Provide the [x, y] coordinate of the cell's center where the given text is located.  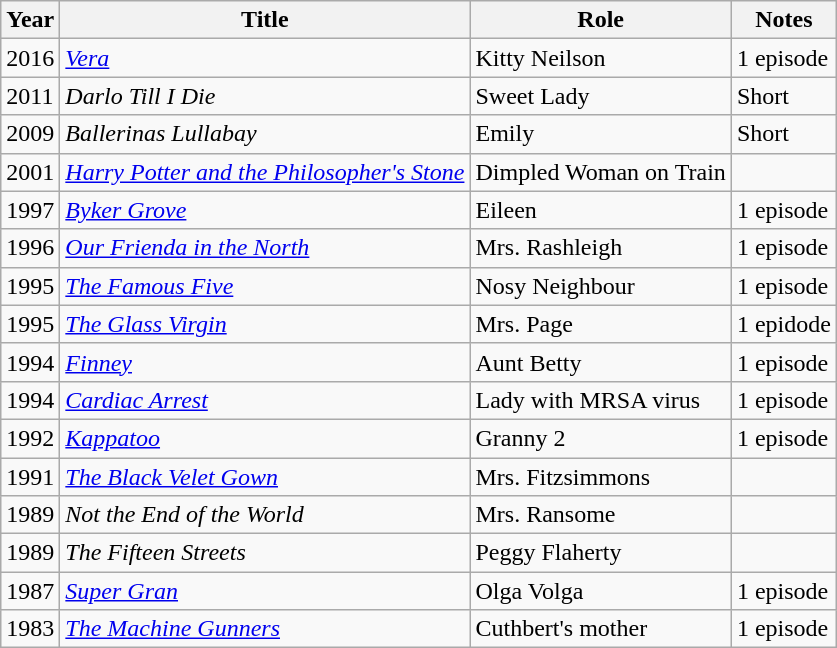
Finney [265, 362]
2009 [30, 134]
Granny 2 [600, 438]
Aunt Betty [600, 362]
1991 [30, 477]
Eileen [600, 210]
Title [265, 20]
1 epidode [784, 324]
The Fifteen Streets [265, 553]
Dimpled Woman on Train [600, 172]
Kappatoo [265, 438]
2016 [30, 58]
Sweet Lady [600, 96]
Our Frienda in the North [265, 248]
Not the End of the World [265, 515]
1983 [30, 629]
Darlo Till I Die [265, 96]
Olga Volga [600, 591]
The Black Velet Gown [265, 477]
The Famous Five [265, 286]
Cardiac Arrest [265, 400]
Cuthbert's mother [600, 629]
Lady with MRSA virus [600, 400]
Notes [784, 20]
The Machine Gunners [265, 629]
Peggy Flaherty [600, 553]
Kitty Neilson [600, 58]
Mrs. Ransome [600, 515]
2011 [30, 96]
The Glass Virgin [265, 324]
Mrs. Rashleigh [600, 248]
1996 [30, 248]
1997 [30, 210]
1992 [30, 438]
Nosy Neighbour [600, 286]
Harry Potter and the Philosopher's Stone [265, 172]
1987 [30, 591]
Super Gran [265, 591]
Vera [265, 58]
Ballerinas Lullabay [265, 134]
Emily [600, 134]
Mrs. Fitzsimmons [600, 477]
Mrs. Page [600, 324]
Year [30, 20]
Byker Grove [265, 210]
2001 [30, 172]
Role [600, 20]
